Scan for the cell matching the given text and deliver its (X, Y) coordinate at center. 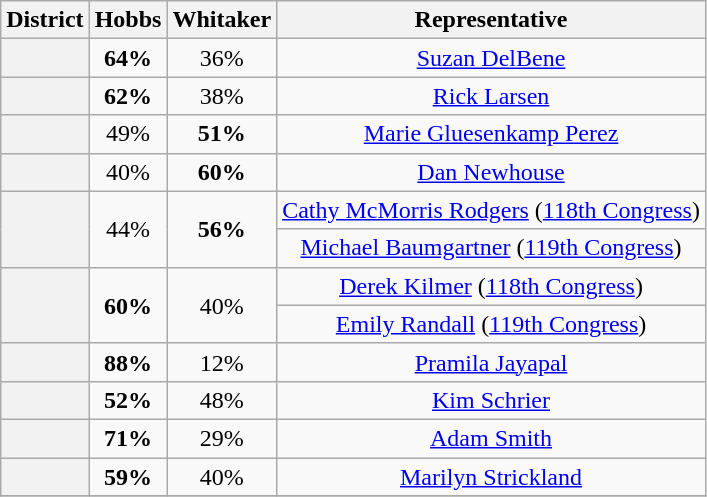
Whitaker (222, 20)
12% (222, 362)
Michael Baumgartner (119th Congress) (492, 248)
Marie Gluesenkamp Perez (492, 134)
Kim Schrier (492, 400)
Derek Kilmer (118th Congress) (492, 286)
Adam Smith (492, 438)
59% (128, 477)
Representative (492, 20)
29% (222, 438)
64% (128, 58)
Hobbs (128, 20)
38% (222, 96)
71% (128, 438)
Marilyn Strickland (492, 477)
88% (128, 362)
Emily Randall (119th Congress) (492, 324)
62% (128, 96)
49% (128, 134)
48% (222, 400)
Dan Newhouse (492, 172)
52% (128, 400)
Rick Larsen (492, 96)
44% (128, 229)
Cathy McMorris Rodgers (118th Congress) (492, 210)
51% (222, 134)
56% (222, 229)
36% (222, 58)
Suzan DelBene (492, 58)
Pramila Jayapal (492, 362)
District (45, 20)
